For the text-containing cell, return its midpoint in [X, Y] coordinate format. 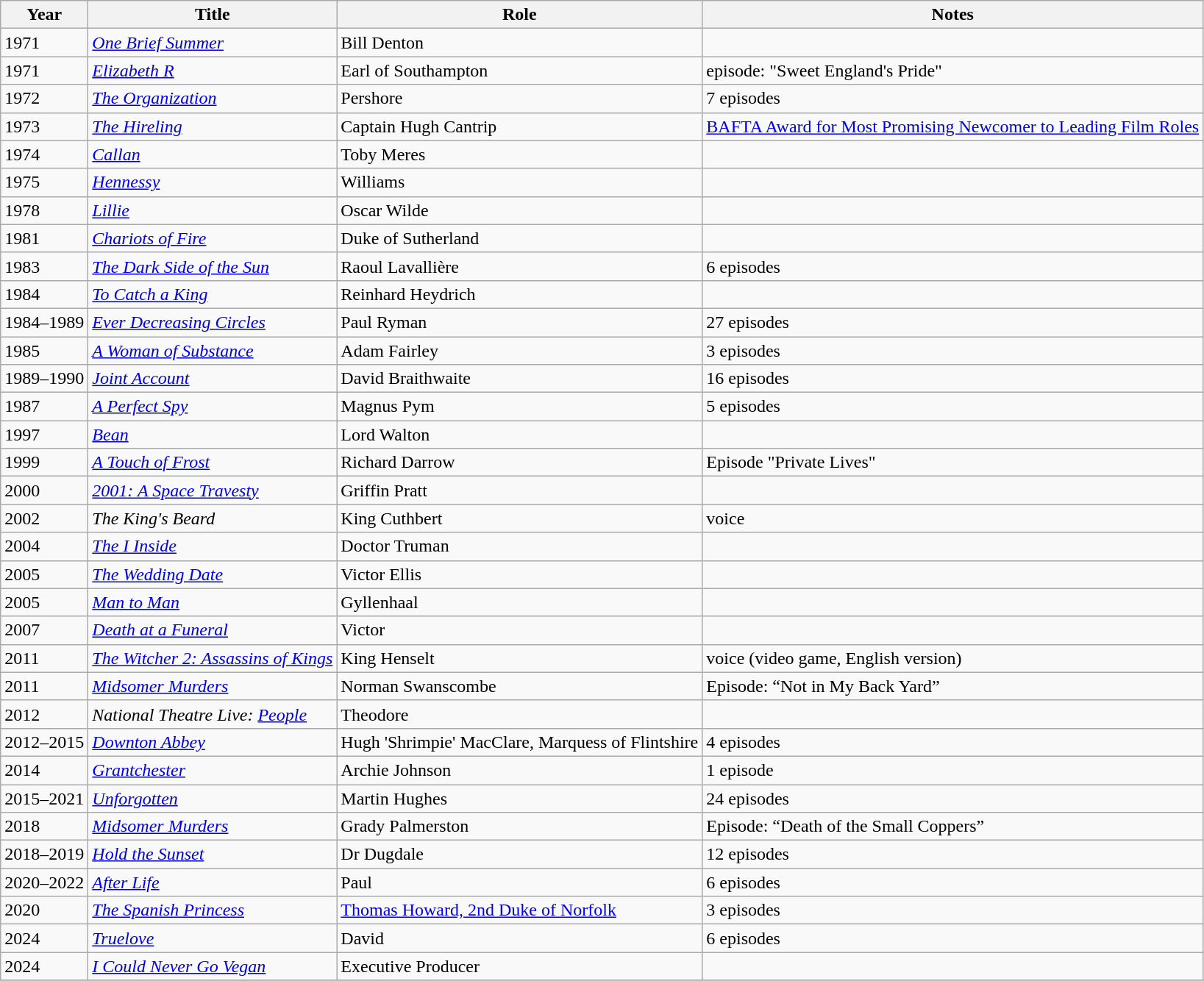
Victor [519, 630]
1975 [44, 182]
16 episodes [953, 379]
1973 [44, 126]
The King's Beard [213, 518]
2002 [44, 518]
Doctor Truman [519, 546]
David Braithwaite [519, 379]
National Theatre Live: People [213, 714]
Paul Ryman [519, 322]
Bill Denton [519, 43]
King Henselt [519, 658]
Episode "Private Lives" [953, 463]
1987 [44, 407]
Grady Palmerston [519, 827]
Hugh 'Shrimpie' MacClare, Marquess of Flintshire [519, 742]
Hennessy [213, 182]
voice [953, 518]
2018 [44, 827]
voice (video game, English version) [953, 658]
Theodore [519, 714]
Grantchester [213, 770]
2004 [44, 546]
2007 [44, 630]
Toby Meres [519, 154]
Elizabeth R [213, 71]
BAFTA Award for Most Promising Newcomer to Leading Film Roles [953, 126]
Gyllenhaal [519, 602]
1985 [44, 351]
Episode: “Death of the Small Coppers” [953, 827]
A Woman of Substance [213, 351]
27 episodes [953, 322]
Year [44, 15]
Bean [213, 435]
Joint Account [213, 379]
Oscar Wilde [519, 210]
Williams [519, 182]
Raoul Lavallière [519, 266]
Victor Ellis [519, 574]
Executive Producer [519, 966]
2012 [44, 714]
Pershore [519, 99]
1981 [44, 238]
2020 [44, 910]
Ever Decreasing Circles [213, 322]
Martin Hughes [519, 798]
1972 [44, 99]
The I Inside [213, 546]
1983 [44, 266]
2018–2019 [44, 855]
Callan [213, 154]
After Life [213, 882]
2015–2021 [44, 798]
Downton Abbey [213, 742]
To Catch a King [213, 294]
1 episode [953, 770]
Archie Johnson [519, 770]
2012–2015 [44, 742]
5 episodes [953, 407]
The Witcher 2: Assassins of Kings [213, 658]
Dr Dugdale [519, 855]
1984–1989 [44, 322]
2001: A Space Travesty [213, 490]
7 episodes [953, 99]
1974 [44, 154]
2000 [44, 490]
Notes [953, 15]
The Organization [213, 99]
Man to Man [213, 602]
The Hireling [213, 126]
Unforgotten [213, 798]
24 episodes [953, 798]
2020–2022 [44, 882]
A Touch of Frost [213, 463]
12 episodes [953, 855]
Title [213, 15]
One Brief Summer [213, 43]
Chariots of Fire [213, 238]
Duke of Sutherland [519, 238]
Lillie [213, 210]
1997 [44, 435]
Paul [519, 882]
King Cuthbert [519, 518]
Death at a Funeral [213, 630]
1984 [44, 294]
episode: "Sweet England's Pride" [953, 71]
1999 [44, 463]
Role [519, 15]
Earl of Southampton [519, 71]
Captain Hugh Cantrip [519, 126]
2014 [44, 770]
1989–1990 [44, 379]
A Perfect Spy [213, 407]
Reinhard Heydrich [519, 294]
David [519, 938]
Adam Fairley [519, 351]
Thomas Howard, 2nd Duke of Norfolk [519, 910]
Richard Darrow [519, 463]
Episode: “Not in My Back Yard” [953, 686]
The Dark Side of the Sun [213, 266]
Lord Walton [519, 435]
1978 [44, 210]
Griffin Pratt [519, 490]
Truelove [213, 938]
Hold the Sunset [213, 855]
4 episodes [953, 742]
Magnus Pym [519, 407]
Norman Swanscombe [519, 686]
I Could Never Go Vegan [213, 966]
The Wedding Date [213, 574]
The Spanish Princess [213, 910]
